Locate the cell with the specified text and output its (X, Y) center coordinate. 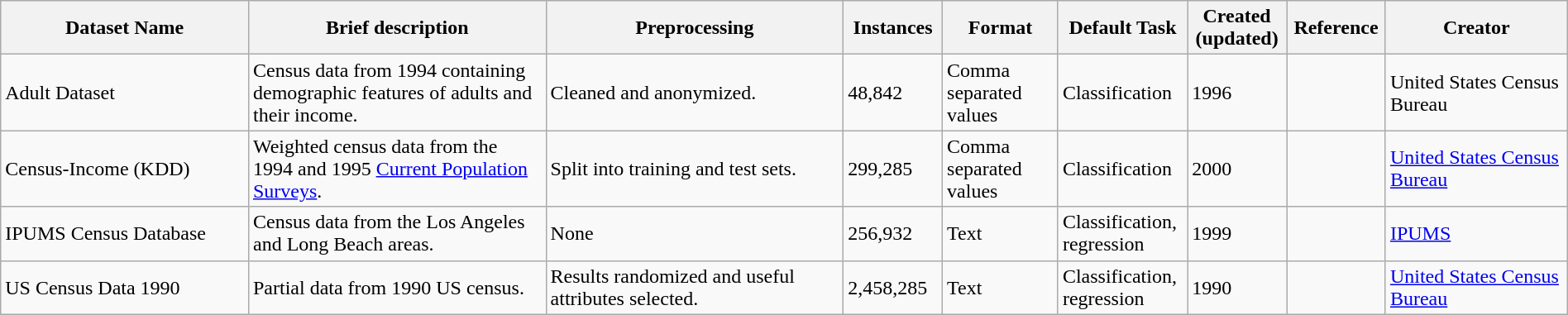
48,842 (893, 93)
Cleaned and anonymized. (695, 93)
Census-Income (KDD) (125, 169)
None (695, 233)
Census data from the Los Angeles and Long Beach areas. (397, 233)
IPUMS (1476, 233)
Created (updated) (1237, 28)
Split into training and test sets. (695, 169)
Census data from 1994 containing demographic features of adults and their income. (397, 93)
1996 (1237, 93)
Dataset Name (125, 28)
Partial data from 1990 US census. (397, 288)
Default Task (1122, 28)
Adult Dataset (125, 93)
Weighted census data from the 1994 and 1995 Current Population Surveys. (397, 169)
1990 (1237, 288)
299,285 (893, 169)
2000 (1237, 169)
Brief description (397, 28)
2,458,285 (893, 288)
Results randomized and useful attributes selected. (695, 288)
Format (1001, 28)
Instances (893, 28)
1999 (1237, 233)
256,932 (893, 233)
IPUMS Census Database (125, 233)
Preprocessing (695, 28)
Reference (1336, 28)
US Census Data 1990 (125, 288)
Creator (1476, 28)
